From the cell containing the given text, extract its center point as (x, y) coordinate. 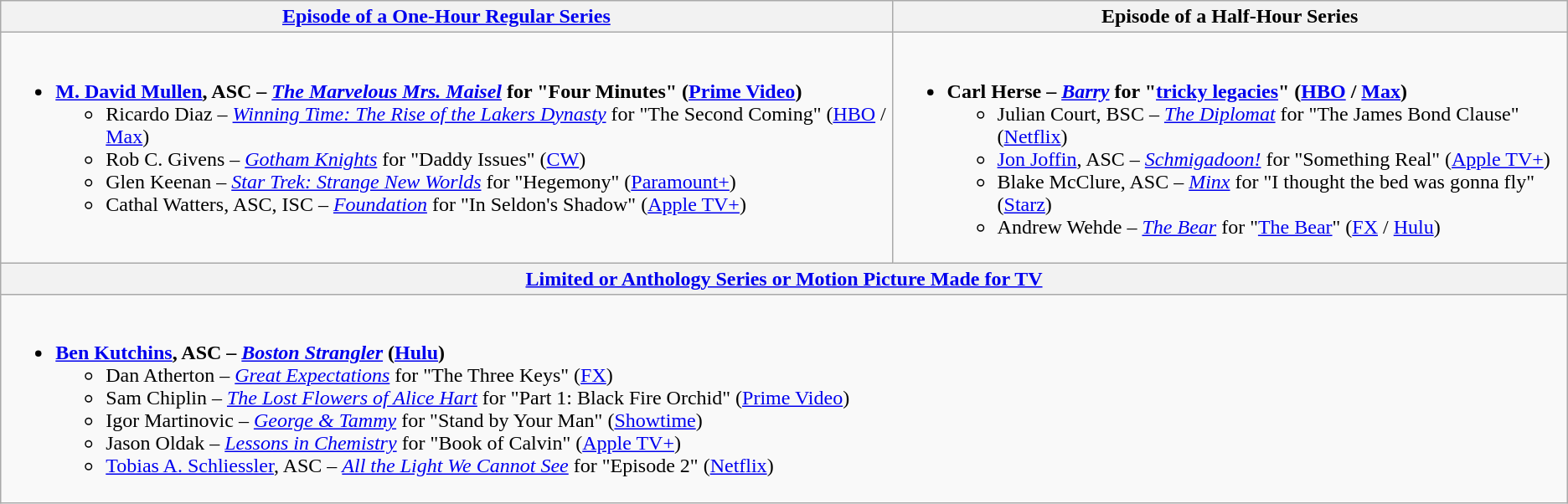
Limited or Anthology Series or Motion Picture Made for TV (784, 279)
Episode of a Half-Hour Series (1230, 17)
Episode of a One-Hour Regular Series (446, 17)
